For the text-containing cell, return its midpoint in (X, Y) coordinate format. 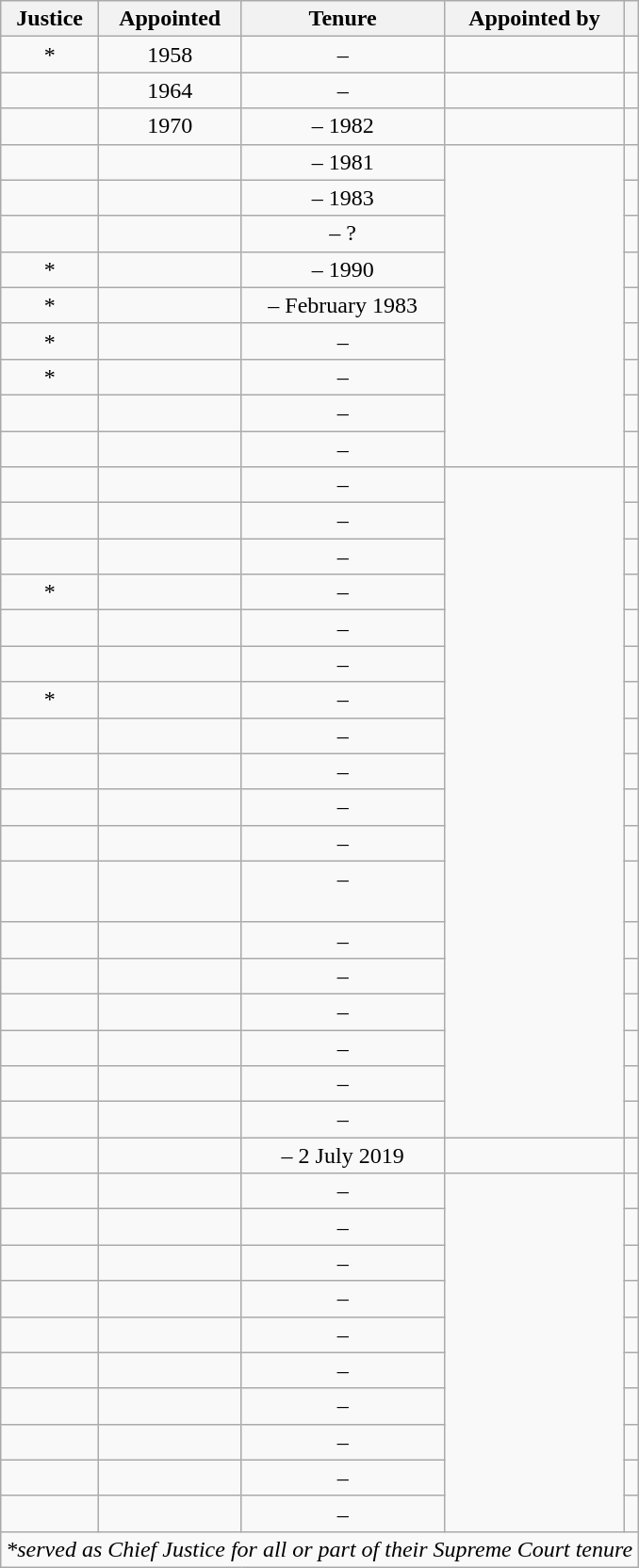
*served as Chief Justice for all or part of their Supreme Court tenure (319, 1549)
1958 (170, 55)
– 1990 (343, 269)
– 2 July 2019 (343, 1156)
Appointed by (533, 19)
– 1983 (343, 198)
Justice (50, 19)
– February 1983 (343, 305)
1970 (170, 126)
– ? (343, 234)
– 1982 (343, 126)
Appointed (170, 19)
– 1981 (343, 162)
1964 (170, 90)
Tenure (343, 19)
